From the cell containing the given text, extract its center point as [X, Y] coordinate. 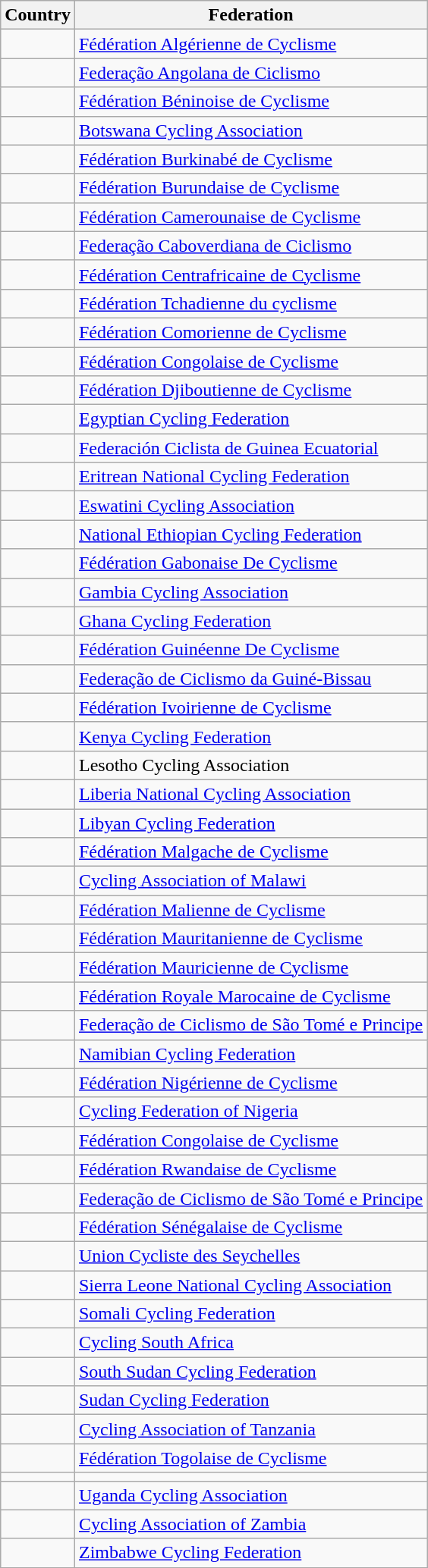
Liberia National Cycling Association [250, 794]
Somali Cycling Federation [250, 1314]
Libyan Cycling Federation [250, 823]
Egyptian Cycling Federation [250, 419]
Country [38, 15]
Fédération Malgache de Cyclisme [250, 852]
Federação Angolana de Ciclismo [250, 73]
Eswatini Cycling Association [250, 506]
Fédération Guinéenne De Cyclisme [250, 650]
Fédération Comorienne de Cyclisme [250, 332]
Botswana Cycling Association [250, 130]
Fédération Gabonaise De Cyclisme [250, 563]
Fédération Ivoirienne de Cyclisme [250, 707]
Namibian Cycling Federation [250, 1054]
Fédération Burkinabé de Cyclisme [250, 159]
Fédération Camerounaise de Cyclisme [250, 217]
National Ethiopian Cycling Federation [250, 535]
Cycling South Africa [250, 1343]
Union Cycliste des Seychelles [250, 1256]
Federação de Ciclismo da Guiné-Bissau [250, 679]
Cycling Association of Zambia [250, 1524]
Lesotho Cycling Association [250, 765]
Federation [250, 15]
Fédération Centrafricaine de Cyclisme [250, 274]
Fédération Sénégalaise de Cyclisme [250, 1227]
Fédération Royale Marocaine de Cyclisme [250, 996]
Ghana Cycling Federation [250, 621]
Eritrean National Cycling Federation [250, 477]
Fédération Mauricienne de Cyclisme [250, 967]
Uganda Cycling Association [250, 1495]
Sierra Leone National Cycling Association [250, 1285]
Federação Caboverdiana de Ciclismo [250, 246]
Fédération Algérienne de Cyclisme [250, 44]
Fédération Burundaise de Cyclisme [250, 188]
Fédération Béninoise de Cyclisme [250, 102]
Fédération Djiboutienne de Cyclisme [250, 390]
Fédération Malienne de Cyclisme [250, 910]
Fédération Mauritanienne de Cyclisme [250, 939]
Fédération Togolaise de Cyclisme [250, 1458]
South Sudan Cycling Federation [250, 1372]
Kenya Cycling Federation [250, 736]
Gambia Cycling Association [250, 592]
Fédération Rwandaise de Cyclisme [250, 1169]
Fédération Nigérienne de Cyclisme [250, 1083]
Cycling Association of Malawi [250, 881]
Zimbabwe Cycling Federation [250, 1553]
Cycling Association of Tanzania [250, 1429]
Federación Ciclista de Guinea Ecuatorial [250, 448]
Cycling Federation of Nigeria [250, 1112]
Sudan Cycling Federation [250, 1400]
Fédération Tchadienne du cyclisme [250, 303]
